From the cell containing the given text, extract its center point as (X, Y) coordinate. 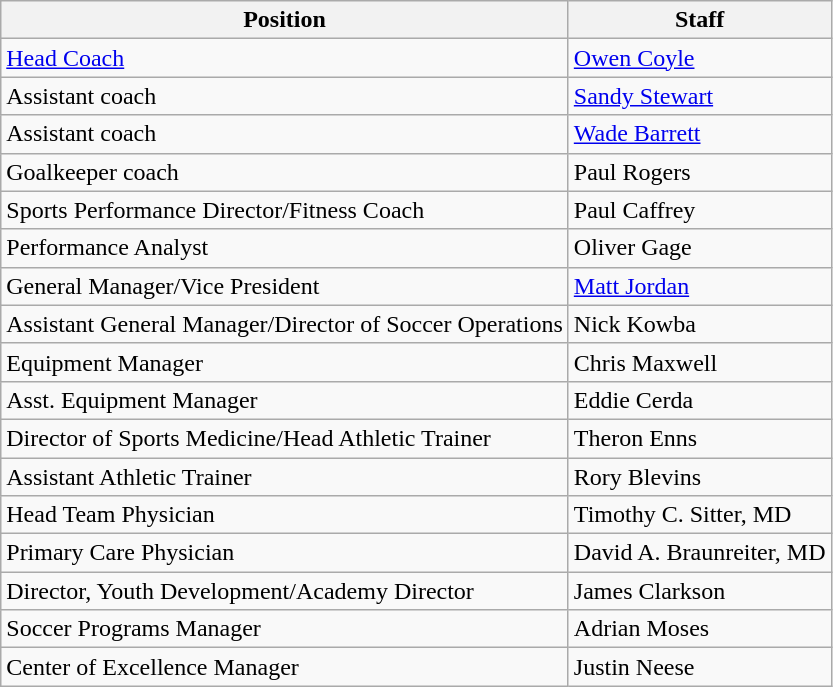
Goalkeeper coach (285, 172)
General Manager/Vice President (285, 286)
Nick Kowba (700, 324)
Equipment Manager (285, 362)
James Clarkson (700, 591)
Center of Excellence Manager (285, 667)
Eddie Cerda (700, 400)
Theron Enns (700, 438)
Matt Jordan (700, 286)
Sports Performance Director/Fitness Coach (285, 210)
Primary Care Physician (285, 553)
Head Coach (285, 58)
Oliver Gage (700, 248)
Paul Caffrey (700, 210)
David A. Braunreiter, MD (700, 553)
Asst. Equipment Manager (285, 400)
Wade Barrett (700, 134)
Staff (700, 20)
Chris Maxwell (700, 362)
Soccer Programs Manager (285, 629)
Director of Sports Medicine/Head Athletic Trainer (285, 438)
Performance Analyst (285, 248)
Paul Rogers (700, 172)
Adrian Moses (700, 629)
Sandy Stewart (700, 96)
Head Team Physician (285, 515)
Justin Neese (700, 667)
Owen Coyle (700, 58)
Assistant Athletic Trainer (285, 477)
Timothy C. Sitter, MD (700, 515)
Director, Youth Development/Academy Director (285, 591)
Assistant General Manager/Director of Soccer Operations (285, 324)
Position (285, 20)
Rory Blevins (700, 477)
